From the cell containing the given text, extract its center point as (x, y) coordinate. 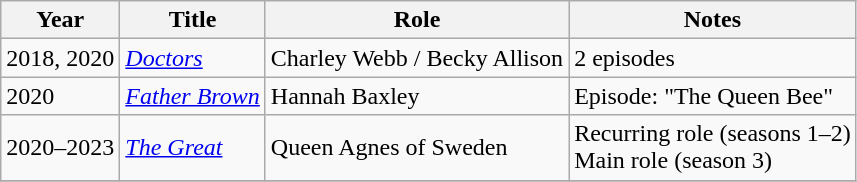
Notes (713, 20)
Charley Webb / Becky Allison (416, 58)
The Great (193, 148)
2020–2023 (60, 148)
Doctors (193, 58)
Hannah Baxley (416, 96)
Role (416, 20)
Year (60, 20)
2018, 2020 (60, 58)
Episode: "The Queen Bee" (713, 96)
2020 (60, 96)
Father Brown (193, 96)
Recurring role (seasons 1–2)Main role (season 3) (713, 148)
2 episodes (713, 58)
Queen Agnes of Sweden (416, 148)
Title (193, 20)
